Find where the given text appears and provide that cell's center as (x, y) coordinate. 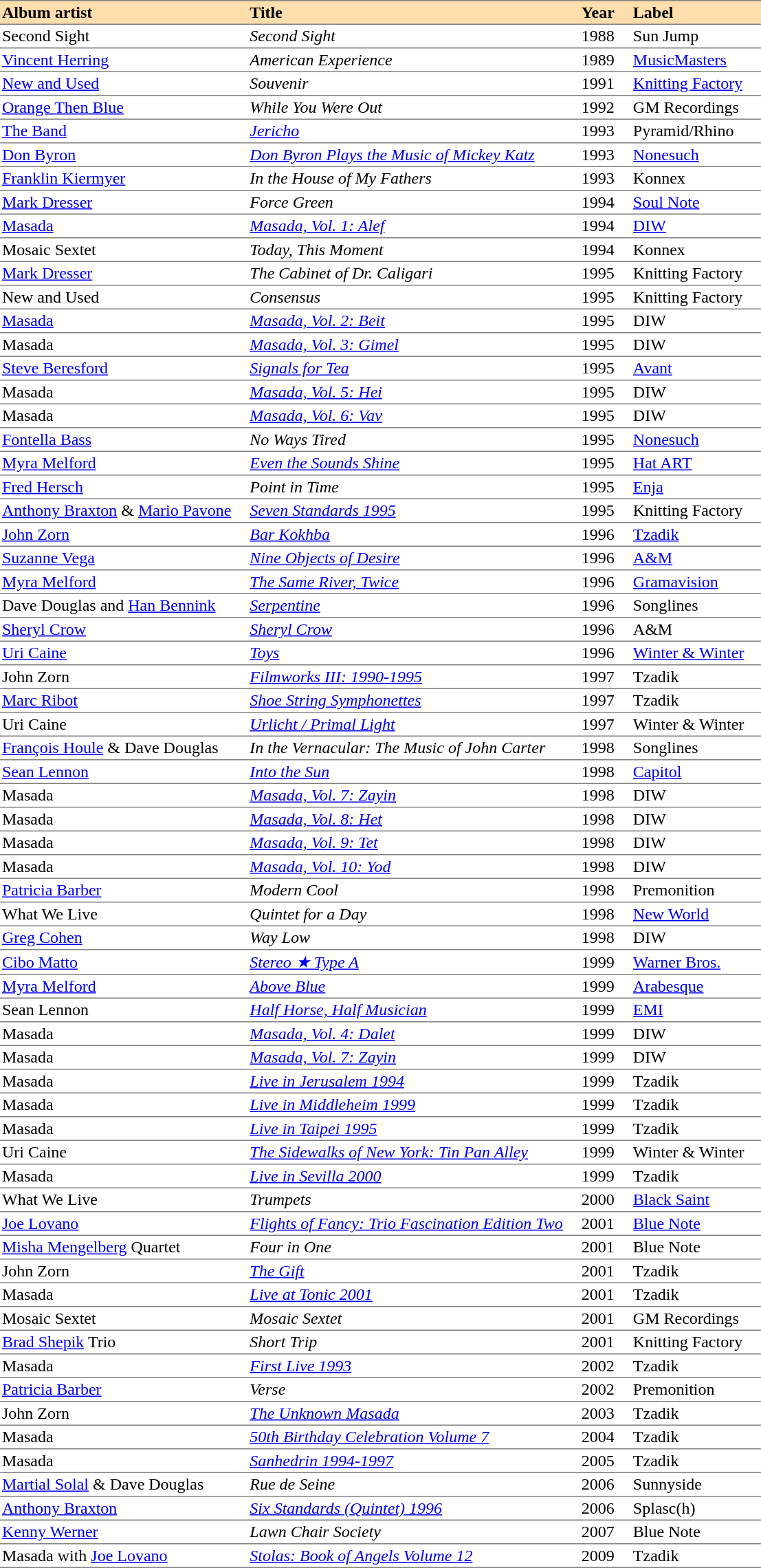
The Gift (406, 1272)
Filmworks III: 1990-1995 (406, 677)
Live in Sevilla 2000 (406, 1177)
Masada, Vol. 2: Beit (406, 321)
Fontella Bass (117, 439)
Modern Cool (406, 891)
Anthony Braxton (117, 1508)
Quintet for a Day (406, 914)
EMI (689, 1010)
While You Were Out (406, 108)
Don Byron (117, 155)
1991 (598, 84)
Masada with Joe Lovano (117, 1556)
Masada, Vol. 3: Gimel (406, 345)
Avant (689, 369)
New World (689, 914)
Masada, Vol. 8: Het (406, 819)
Bar Kokhba (406, 534)
In the Vernacular: The Music of John Carter (406, 748)
2003 (598, 1413)
Into the Sun (406, 772)
Way Low (406, 938)
Even the Sounds Shine (406, 464)
Force Green (406, 203)
Fred Hersch (117, 488)
Franklin Kiermyer (117, 179)
Six Standards (Quintet) 1996 (406, 1508)
Marc Ribot (117, 701)
First Live 1993 (406, 1366)
Live in Jerusalem 1994 (406, 1082)
Hat ART (689, 464)
Orange Then Blue (117, 108)
Half Horse, Half Musician (406, 1010)
Sanhedrin 1994-1997 (406, 1461)
Masada, Vol. 10: Yod (406, 867)
Masada, Vol. 9: Tet (406, 843)
MusicMasters (689, 60)
Masada, Vol. 1: Alef (406, 226)
Title (406, 12)
Year (598, 12)
Live in Taipei 1995 (406, 1129)
Flights of Fancy: Trio Fascination Edition Two (406, 1223)
Shoe String Symphonettes (406, 701)
Warner Bros. (689, 963)
Enja (689, 488)
1992 (598, 108)
Stolas: Book of Angels Volume 12 (406, 1556)
Souvenir (406, 84)
Four in One (406, 1248)
Pyramid/Rhino (689, 131)
Splasc(h) (689, 1508)
2000 (598, 1200)
2005 (598, 1461)
Black Saint (689, 1200)
Sunnyside (689, 1485)
The Same River, Twice (406, 582)
Arabesque (689, 987)
Capitol (689, 772)
The Band (117, 131)
Consensus (406, 298)
1988 (598, 36)
Greg Cohen (117, 938)
Signals for Tea (406, 369)
Seven Standards 1995 (406, 511)
Masada, Vol. 6: Vav (406, 416)
Suzanne Vega (117, 558)
1989 (598, 60)
50th Birthday Celebration Volume 7 (406, 1437)
The Cabinet of Dr. Caligari (406, 274)
Don Byron Plays the Music of Mickey Katz (406, 155)
Joe Lovano (117, 1223)
Label (689, 12)
Point in Time (406, 488)
Steve Beresford (117, 369)
Short Trip (406, 1342)
Nine Objects of Desire (406, 558)
2007 (598, 1532)
Serpentine (406, 606)
Live at Tonic 2001 (406, 1295)
2009 (598, 1556)
Verse (406, 1390)
The Sidewalks of New York: Tin Pan Alley (406, 1153)
American Experience (406, 60)
Kenny Werner (117, 1532)
Sun Jump (689, 36)
Lawn Chair Society (406, 1532)
Martial Solal & Dave Douglas (117, 1485)
No Ways Tired (406, 439)
Vincent Herring (117, 60)
Urlicht / Primal Light (406, 724)
Album artist (117, 12)
Live in Middleheim 1999 (406, 1105)
Stereo ★ Type A (406, 963)
François Houle & Dave Douglas (117, 748)
2004 (598, 1437)
Above Blue (406, 987)
Masada, Vol. 4: Dalet (406, 1034)
The Unknown Masada (406, 1413)
Cibo Matto (117, 963)
Soul Note (689, 203)
Brad Shepik Trio (117, 1342)
Rue de Seine (406, 1485)
Gramavision (689, 582)
Dave Douglas and Han Bennink (117, 606)
Toys (406, 653)
Misha Mengelberg Quartet (117, 1248)
Jericho (406, 131)
Trumpets (406, 1200)
Anthony Braxton & Mario Pavone (117, 511)
Today, This Moment (406, 250)
Masada, Vol. 5: Hei (406, 393)
In the House of My Fathers (406, 179)
